Scan for the cell matching the given text and deliver its (X, Y) coordinate at center. 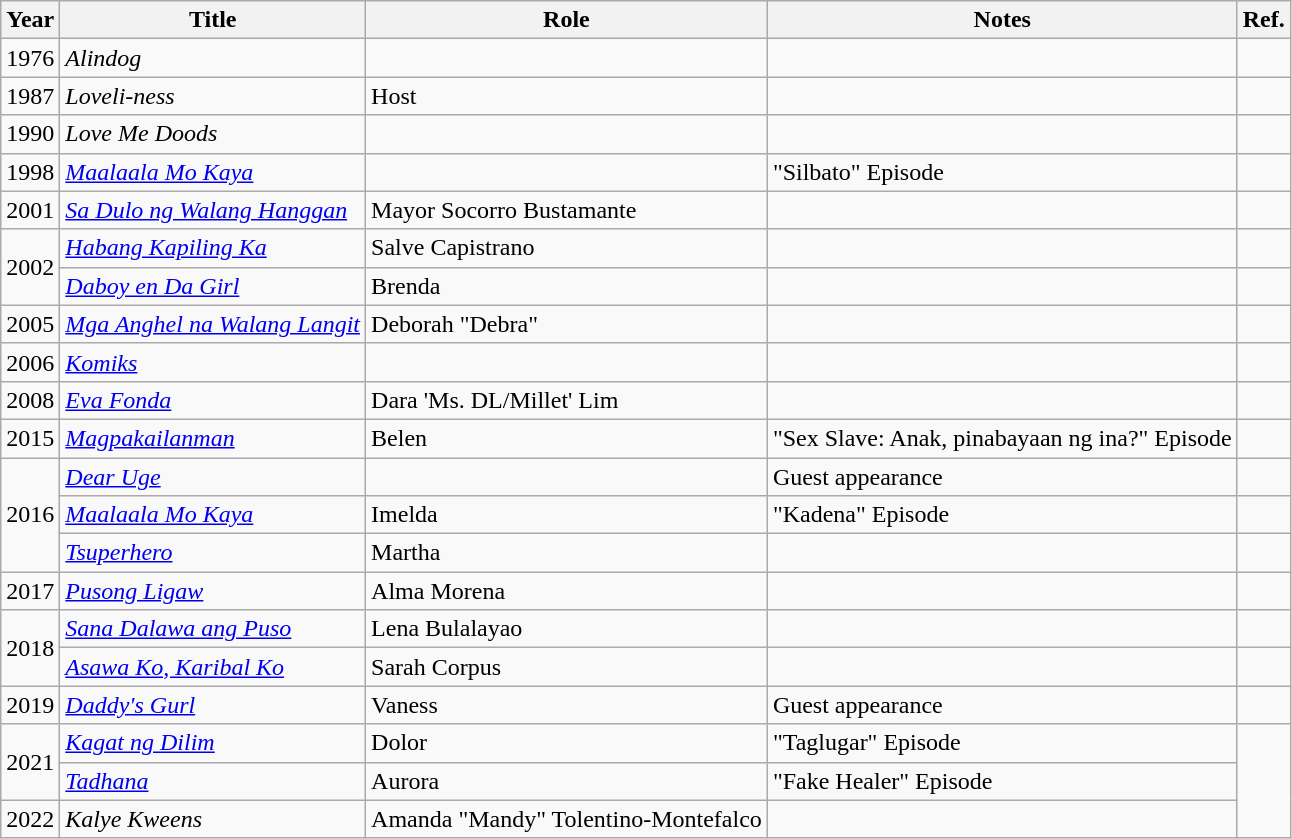
2018 (30, 648)
Asawa Ko, Karibal Ko (213, 667)
"Fake Healer" Episode (1002, 781)
2015 (30, 438)
2001 (30, 210)
Dolor (567, 743)
Habang Kapiling Ka (213, 248)
Magpakailanman (213, 438)
Ref. (1264, 20)
Mayor Socorro Bustamante (567, 210)
Mga Anghel na Walang Langit (213, 324)
Pusong Ligaw (213, 591)
Vaness (567, 705)
Komiks (213, 362)
Dara 'Ms. DL/Millet' Lim (567, 400)
Host (567, 96)
"Sex Slave: Anak, pinabayaan ng ina?" Episode (1002, 438)
1998 (30, 172)
1987 (30, 96)
Eva Fonda (213, 400)
Notes (1002, 20)
2021 (30, 762)
Daboy en Da Girl (213, 286)
2005 (30, 324)
2002 (30, 267)
Lena Bulalayao (567, 629)
Title (213, 20)
Aurora (567, 781)
Imelda (567, 515)
"Silbato" Episode (1002, 172)
2008 (30, 400)
Daddy's Gurl (213, 705)
Kalye Kweens (213, 819)
2019 (30, 705)
Belen (567, 438)
Loveli-ness (213, 96)
Deborah "Debra" (567, 324)
Tadhana (213, 781)
2017 (30, 591)
2022 (30, 819)
Alindog (213, 58)
2016 (30, 515)
Amanda "Mandy" Tolentino-Montefalco (567, 819)
Brenda (567, 286)
"Taglugar" Episode (1002, 743)
Love Me Doods (213, 134)
Role (567, 20)
2006 (30, 362)
Sarah Corpus (567, 667)
Year (30, 20)
"Kadena" Episode (1002, 515)
1976 (30, 58)
Martha (567, 553)
1990 (30, 134)
Kagat ng Dilim (213, 743)
Dear Uge (213, 477)
Sana Dalawa ang Puso (213, 629)
Sa Dulo ng Walang Hanggan (213, 210)
Tsuperhero (213, 553)
Salve Capistrano (567, 248)
Alma Morena (567, 591)
